Pinpoint the cell where the given text exists, returning its [x, y] midpoint coordinate. 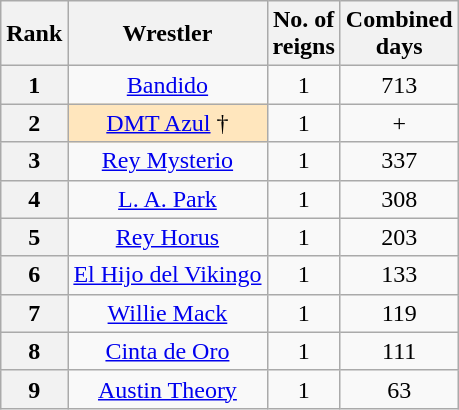
L. A. Park [168, 199]
308 [399, 199]
203 [399, 237]
Willie Mack [168, 313]
6 [34, 275]
713 [399, 85]
Cinta de Oro [168, 351]
119 [399, 313]
+ [399, 123]
El Hijo del Vikingo [168, 275]
3 [34, 161]
Bandido [168, 85]
337 [399, 161]
133 [399, 275]
Austin Theory [168, 389]
63 [399, 389]
111 [399, 351]
No. ofreigns [304, 34]
9 [34, 389]
Rank [34, 34]
Rey Horus [168, 237]
DMT Azul † [168, 123]
5 [34, 237]
8 [34, 351]
Rey Mysterio [168, 161]
4 [34, 199]
Combineddays [399, 34]
2 [34, 123]
Wrestler [168, 34]
7 [34, 313]
